Capture the cell that displays the provided text and extract its (x, y) central coordinate. 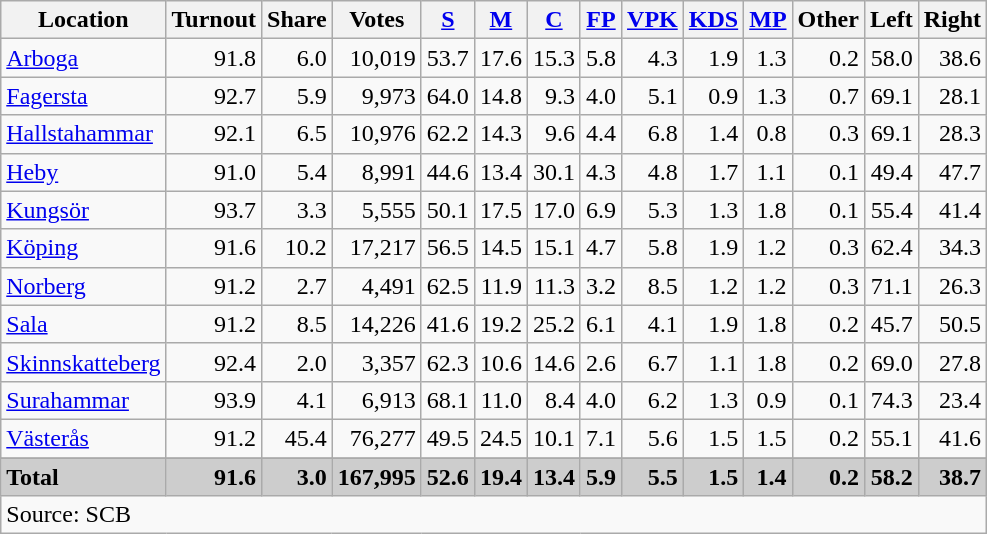
58.0 (891, 58)
68.1 (448, 400)
Västerås (84, 438)
28.1 (952, 96)
69.0 (891, 362)
41.4 (952, 210)
10.6 (500, 362)
4.4 (600, 134)
91.8 (214, 58)
38.7 (952, 477)
1.7 (713, 172)
9.3 (554, 96)
71.1 (891, 286)
92.1 (214, 134)
3.0 (298, 477)
11.0 (500, 400)
5.5 (653, 477)
Surahammar (84, 400)
10.2 (298, 248)
Votes (376, 20)
6.9 (600, 210)
4.8 (653, 172)
Köping (84, 248)
0.8 (768, 134)
93.7 (214, 210)
5,555 (376, 210)
76,277 (376, 438)
14.5 (500, 248)
6.2 (653, 400)
6.5 (298, 134)
17,217 (376, 248)
64.0 (448, 96)
5.3 (653, 210)
Arboga (84, 58)
74.3 (891, 400)
Hallstahammar (84, 134)
19.2 (500, 324)
56.5 (448, 248)
28.3 (952, 134)
VPK (653, 20)
8,991 (376, 172)
50.1 (448, 210)
92.7 (214, 96)
167,995 (376, 477)
91.0 (214, 172)
10,976 (376, 134)
11.3 (554, 286)
15.1 (554, 248)
26.3 (952, 286)
11.9 (500, 286)
34.3 (952, 248)
92.4 (214, 362)
23.4 (952, 400)
50.5 (952, 324)
KDS (713, 20)
Norberg (84, 286)
30.1 (554, 172)
62.4 (891, 248)
5.4 (298, 172)
6.7 (653, 362)
Heby (84, 172)
49.5 (448, 438)
5.6 (653, 438)
44.6 (448, 172)
6.8 (653, 134)
17.5 (500, 210)
62.5 (448, 286)
6.1 (600, 324)
C (554, 20)
45.4 (298, 438)
9,973 (376, 96)
14.3 (500, 134)
52.6 (448, 477)
5.1 (653, 96)
47.7 (952, 172)
9.6 (554, 134)
14.8 (500, 96)
2.6 (600, 362)
3.3 (298, 210)
Right (952, 20)
6,913 (376, 400)
14,226 (376, 324)
FP (600, 20)
Total (84, 477)
58.2 (891, 477)
7.1 (600, 438)
2.7 (298, 286)
0.7 (828, 96)
93.9 (214, 400)
38.6 (952, 58)
Sala (84, 324)
4,491 (376, 286)
45.7 (891, 324)
4.7 (600, 248)
62.2 (448, 134)
3,357 (376, 362)
Location (84, 20)
53.7 (448, 58)
S (448, 20)
Left (891, 20)
Share (298, 20)
M (500, 20)
62.3 (448, 362)
15.3 (554, 58)
Source: SCB (494, 515)
55.4 (891, 210)
27.8 (952, 362)
MP (768, 20)
2.0 (298, 362)
19.4 (500, 477)
17.6 (500, 58)
Kungsör (84, 210)
10.1 (554, 438)
Turnout (214, 20)
14.6 (554, 362)
55.1 (891, 438)
Fagersta (84, 96)
Skinnskatteberg (84, 362)
17.0 (554, 210)
49.4 (891, 172)
25.2 (554, 324)
8.4 (554, 400)
Other (828, 20)
6.0 (298, 58)
3.2 (600, 286)
10,019 (376, 58)
24.5 (500, 438)
